Provide the (X, Y) coordinate of the cell's center where the given text is located.  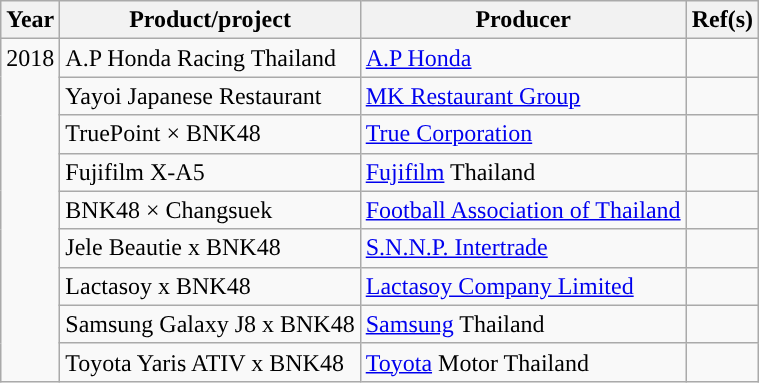
MK Restaurant Group (523, 96)
Lactasoy Company Limited (523, 286)
Ref(s) (722, 20)
Jele Beautie x BNK48 (210, 248)
TruePoint × BNK48 (210, 134)
Product/project (210, 20)
S.N.N.P. Intertrade (523, 248)
A.P Honda (523, 58)
Toyota Yaris ATIV x BNK48 (210, 362)
BNK48 × Changsuek (210, 210)
Year (30, 20)
Lactasoy x BNK48 (210, 286)
Producer (523, 20)
2018 (30, 210)
True Corporation (523, 134)
Yayoi Japanese Restaurant (210, 96)
Samsung Galaxy J8 x BNK48 (210, 324)
Fujifilm X-A5 (210, 172)
A.P Honda Racing Thailand (210, 58)
Fujifilm Thailand (523, 172)
Football Association of Thailand (523, 210)
Toyota Motor Thailand (523, 362)
Samsung Thailand (523, 324)
